Extract the [x, y] coordinate from the center of the cell holding the provided text.  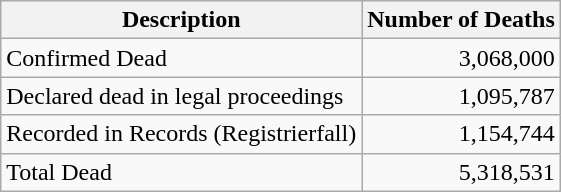
Recorded in Records (Registrierfall) [182, 134]
Declared dead in legal proceedings [182, 96]
5,318,531 [462, 172]
1,095,787 [462, 96]
1,154,744 [462, 134]
Description [182, 20]
Total Dead [182, 172]
Confirmed Dead [182, 58]
3,068,000 [462, 58]
Number of Deaths [462, 20]
